Search for the cell housing the specified text and yield its (x, y) center coordinate. 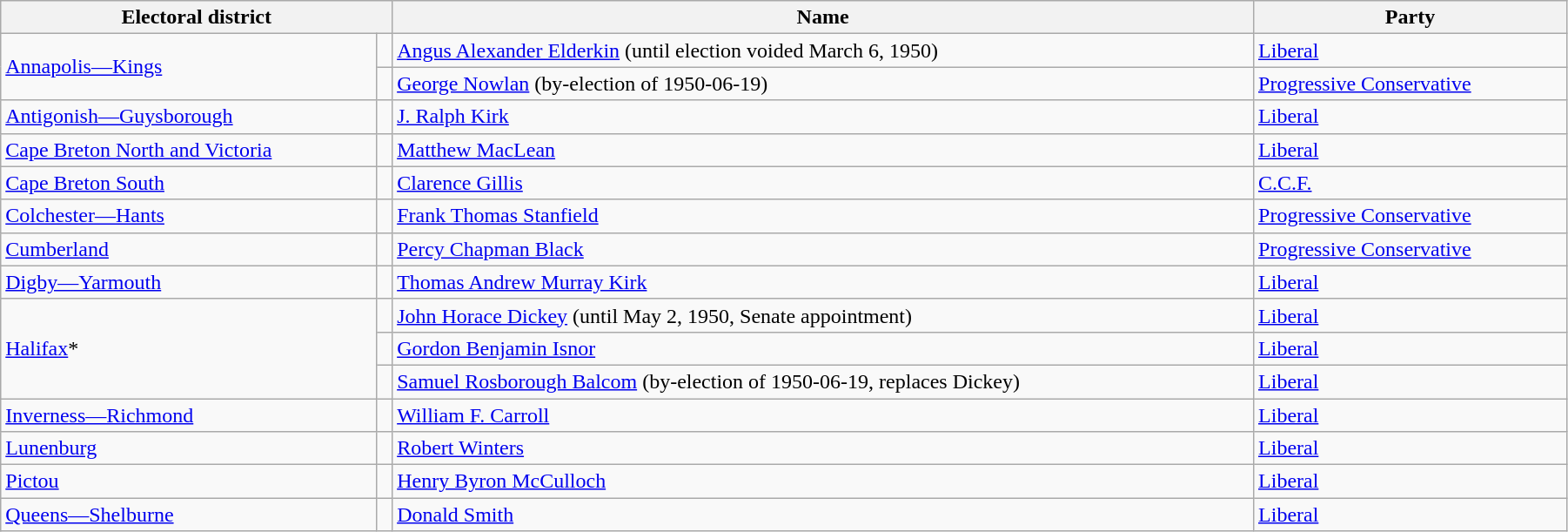
Matthew MacLean (823, 150)
Gordon Benjamin Isnor (823, 348)
Queens—Shelburne (189, 515)
Cape Breton South (189, 183)
William F. Carroll (823, 415)
Thomas Andrew Murray Kirk (823, 282)
C.C.F. (1411, 183)
Colchester—Hants (189, 216)
Pictou (189, 481)
Name (823, 17)
Electoral district (197, 17)
Robert Winters (823, 448)
Halifax* (189, 348)
Party (1411, 17)
George Nowlan (by-election of 1950-06-19) (823, 84)
Donald Smith (823, 515)
Annapolis—Kings (189, 67)
Antigonish—Guysborough (189, 117)
Henry Byron McCulloch (823, 481)
Inverness—Richmond (189, 415)
J. Ralph Kirk (823, 117)
Percy Chapman Black (823, 249)
Lunenburg (189, 448)
Samuel Rosborough Balcom (by-election of 1950-06-19, replaces Dickey) (823, 381)
Digby—Yarmouth (189, 282)
Frank Thomas Stanfield (823, 216)
Cumberland (189, 249)
Cape Breton North and Victoria (189, 150)
Clarence Gillis (823, 183)
Angus Alexander Elderkin (until election voided March 6, 1950) (823, 51)
John Horace Dickey (until May 2, 1950, Senate appointment) (823, 315)
